Determine the [x, y] coordinate at the center of the cell enclosing the given text.  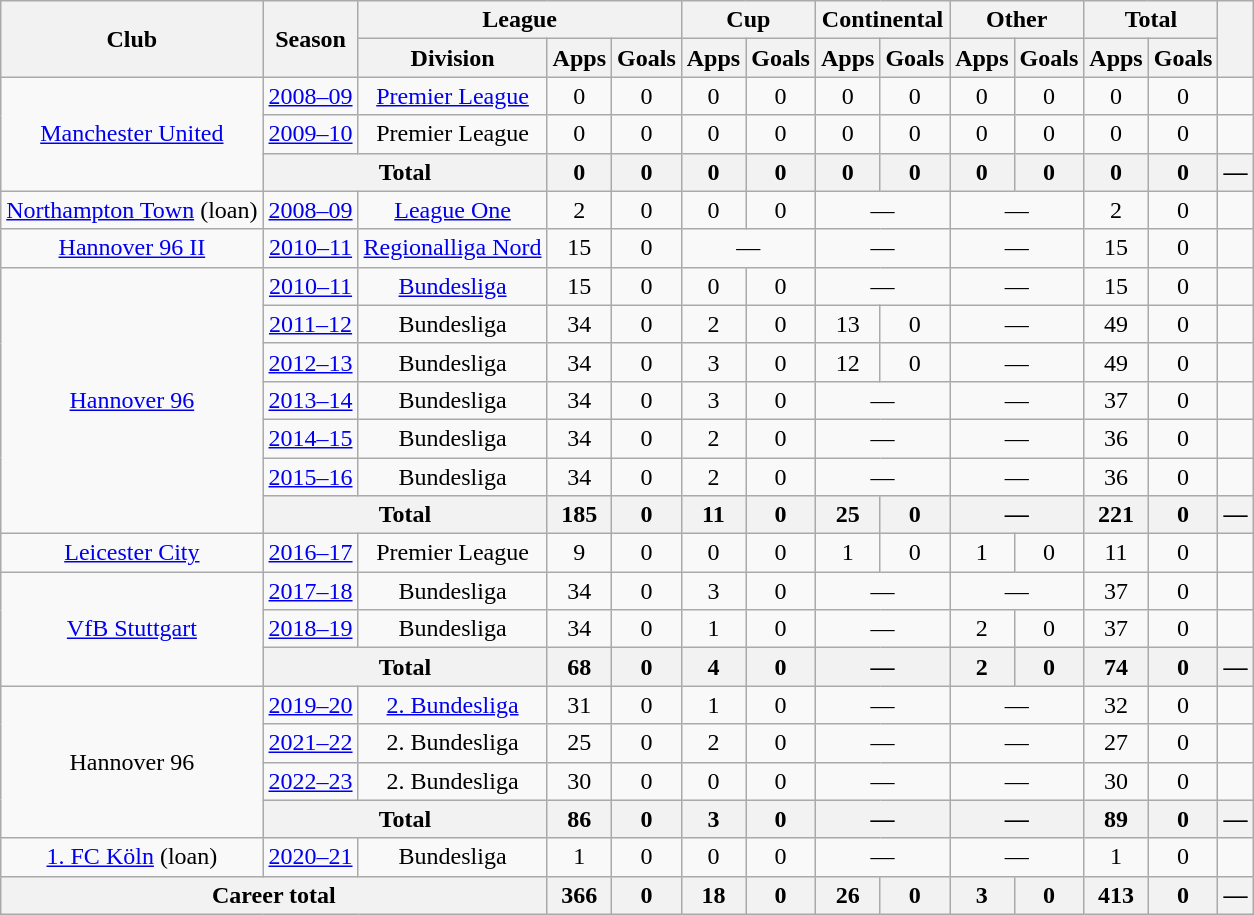
2016–17 [310, 553]
Hannover 96 II [132, 248]
2014–15 [310, 438]
221 [1116, 515]
2012–13 [310, 362]
Club [132, 39]
Division [452, 58]
13 [847, 324]
12 [847, 362]
Other [1017, 20]
26 [847, 895]
27 [1116, 743]
31 [579, 705]
League [520, 20]
2018–19 [310, 629]
86 [579, 819]
Continental [882, 20]
2015–16 [310, 477]
185 [579, 515]
2013–14 [310, 400]
2017–18 [310, 591]
18 [713, 895]
League One [452, 210]
68 [579, 667]
Season [310, 39]
32 [1116, 705]
VfB Stuttgart [132, 629]
9 [579, 553]
Career total [274, 895]
413 [1116, 895]
Northampton Town (loan) [132, 210]
366 [579, 895]
2022–23 [310, 781]
4 [713, 667]
2011–12 [310, 324]
2019–20 [310, 705]
2009–10 [310, 134]
Cup [748, 20]
74 [1116, 667]
Manchester United [132, 134]
89 [1116, 819]
1. FC Köln (loan) [132, 857]
Leicester City [132, 553]
Regionalliga Nord [452, 248]
2021–22 [310, 743]
2020–21 [310, 857]
